Find where the given text appears and provide that cell's center as [x, y] coordinate. 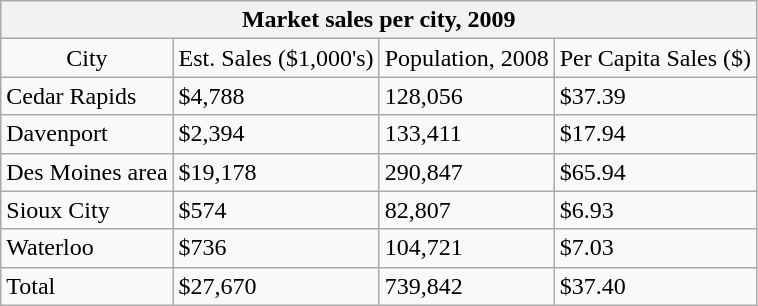
Sioux City [87, 210]
739,842 [466, 286]
$574 [276, 210]
Est. Sales ($1,000's) [276, 58]
$37.40 [655, 286]
82,807 [466, 210]
$4,788 [276, 96]
$2,394 [276, 134]
$17.94 [655, 134]
City [87, 58]
128,056 [466, 96]
Market sales per city, 2009 [379, 20]
$65.94 [655, 172]
Des Moines area [87, 172]
104,721 [466, 248]
$27,670 [276, 286]
Waterloo [87, 248]
$736 [276, 248]
$7.03 [655, 248]
$19,178 [276, 172]
133,411 [466, 134]
Cedar Rapids [87, 96]
Davenport [87, 134]
$37.39 [655, 96]
290,847 [466, 172]
Population, 2008 [466, 58]
Total [87, 286]
$6.93 [655, 210]
Per Capita Sales ($) [655, 58]
